Extract the (x, y) coordinate from the center of the cell holding the provided text.  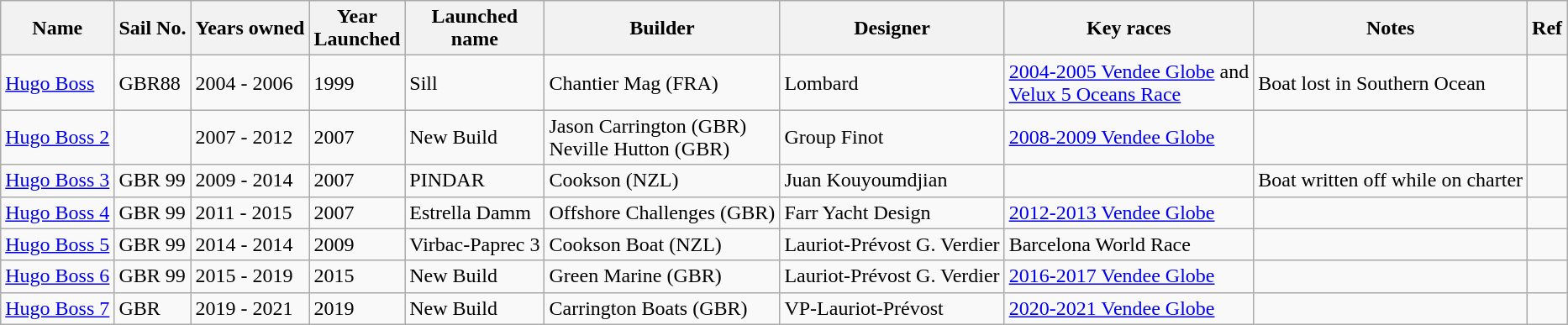
PINDAR (475, 181)
2009 (357, 244)
Green Marine (GBR) (662, 276)
Hugo Boss 3 (57, 181)
2015 (357, 276)
GBR88 (153, 82)
Barcelona World Race (1129, 244)
2009 - 2014 (250, 181)
Hugo Boss 7 (57, 308)
Builder (662, 29)
2012-2013 Vendee Globe (1129, 212)
Juan Kouyoumdjian (892, 181)
Name (57, 29)
Cookson Boat (NZL) (662, 244)
Jason Carrington (GBR)Neville Hutton (GBR) (662, 138)
2011 - 2015 (250, 212)
2019 - 2021 (250, 308)
2004-2005 Vendee Globe and Velux 5 Oceans Race (1129, 82)
Lombard (892, 82)
Estrella Damm (475, 212)
2007 - 2012 (250, 138)
Sail No. (153, 29)
2020-2021 Vendee Globe (1129, 308)
Boat lost in Southern Ocean (1391, 82)
Group Finot (892, 138)
1999 (357, 82)
YearLaunched (357, 29)
Years owned (250, 29)
Hugo Boss (57, 82)
Offshore Challenges (GBR) (662, 212)
Notes (1391, 29)
Chantier Mag (FRA) (662, 82)
Designer (892, 29)
2014 - 2014 (250, 244)
Virbac-Paprec 3 (475, 244)
2008-2009 Vendee Globe (1129, 138)
2004 - 2006 (250, 82)
2019 (357, 308)
Boat written off while on charter (1391, 181)
Key races (1129, 29)
Hugo Boss 5 (57, 244)
Hugo Boss 2 (57, 138)
Cookson (NZL) (662, 181)
Hugo Boss 6 (57, 276)
Farr Yacht Design (892, 212)
VP-Lauriot-Prévost (892, 308)
2016-2017 Vendee Globe (1129, 276)
2015 - 2019 (250, 276)
Sill (475, 82)
Launchedname (475, 29)
GBR (153, 308)
Hugo Boss 4 (57, 212)
Carrington Boats (GBR) (662, 308)
Ref (1548, 29)
